Determine the [x, y] coordinate at the center of the cell enclosing the given text.  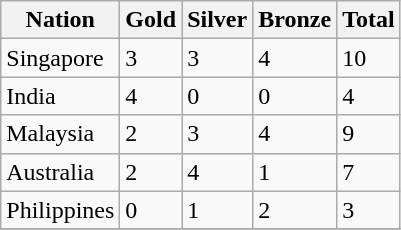
Total [369, 20]
Bronze [295, 20]
Gold [151, 20]
Australia [60, 172]
7 [369, 172]
Nation [60, 20]
Malaysia [60, 134]
India [60, 96]
9 [369, 134]
10 [369, 58]
Philippines [60, 210]
Singapore [60, 58]
Silver [218, 20]
